For the text-containing cell, return its midpoint in [x, y] coordinate format. 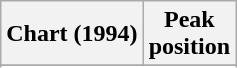
Chart (1994) [72, 34]
Peakposition [189, 34]
